Determine the (x, y) coordinate at the center of the cell enclosing the given text.  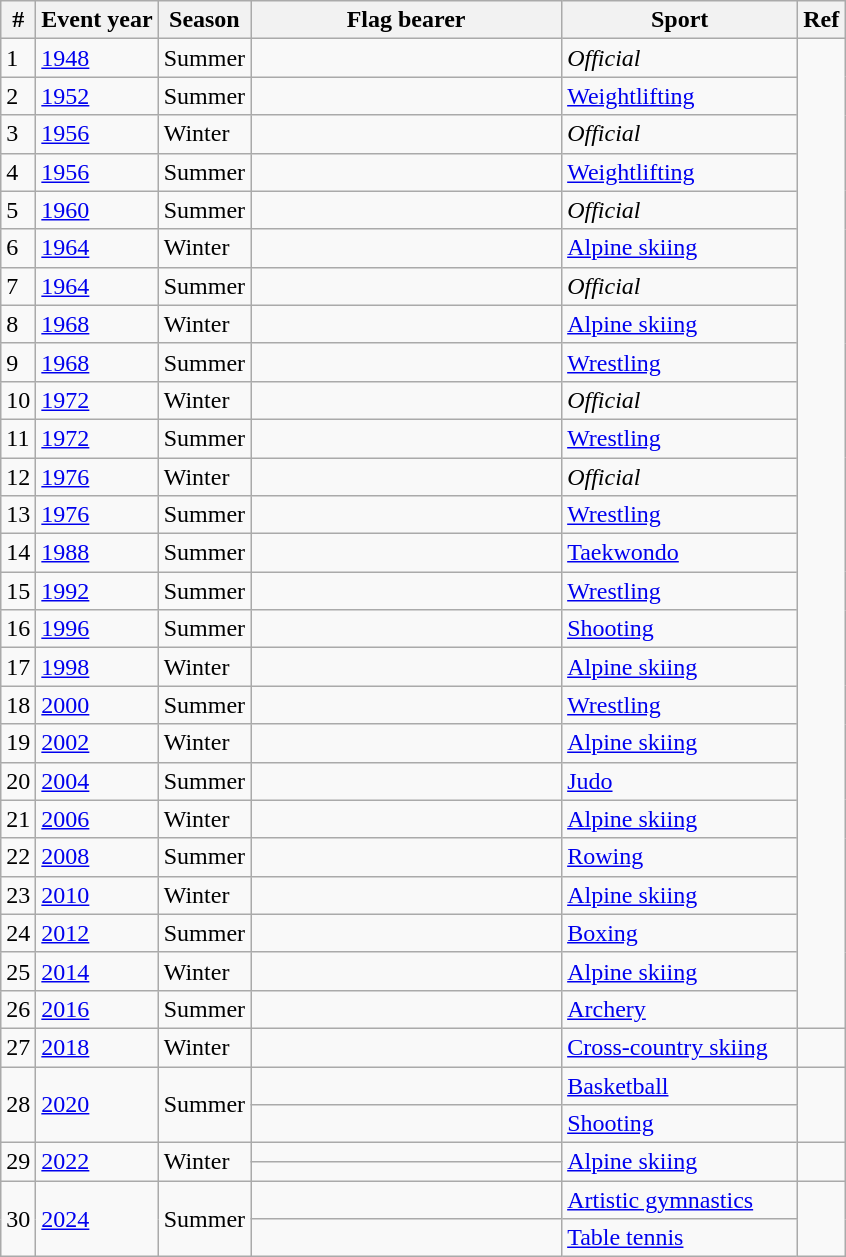
2018 (97, 1047)
25 (18, 971)
22 (18, 857)
1952 (97, 96)
23 (18, 895)
3 (18, 134)
12 (18, 477)
1988 (97, 553)
7 (18, 286)
4 (18, 172)
26 (18, 1009)
16 (18, 629)
19 (18, 743)
1992 (97, 591)
2002 (97, 743)
2022 (97, 1162)
27 (18, 1047)
2006 (97, 819)
18 (18, 705)
Cross-country skiing (680, 1047)
9 (18, 362)
Archery (680, 1009)
1998 (97, 667)
Sport (680, 20)
2020 (97, 1104)
1996 (97, 629)
15 (18, 591)
Event year (97, 20)
2010 (97, 895)
24 (18, 933)
Flag bearer (406, 20)
1948 (97, 58)
# (18, 20)
21 (18, 819)
Basketball (680, 1085)
2014 (97, 971)
30 (18, 1219)
Artistic gymnastics (680, 1200)
2016 (97, 1009)
2004 (97, 781)
29 (18, 1162)
1960 (97, 210)
Season (204, 20)
Table tennis (680, 1238)
Taekwondo (680, 553)
11 (18, 438)
Ref (822, 20)
6 (18, 248)
5 (18, 210)
13 (18, 515)
1 (18, 58)
Judo (680, 781)
20 (18, 781)
14 (18, 553)
Rowing (680, 857)
17 (18, 667)
2024 (97, 1219)
8 (18, 324)
Boxing (680, 933)
10 (18, 400)
2012 (97, 933)
28 (18, 1104)
2 (18, 96)
2008 (97, 857)
2000 (97, 705)
